Return the [X, Y] coordinate for the center point of the cell that contains the specified text.  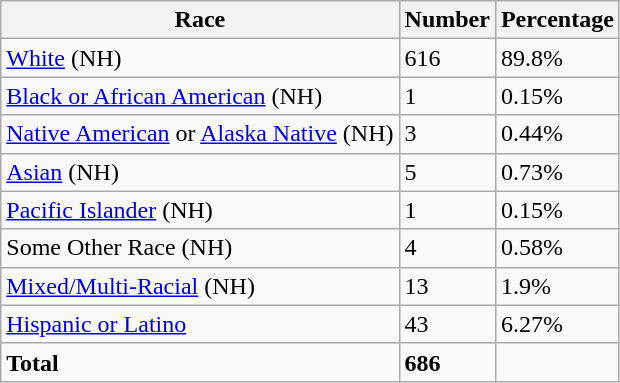
Native American or Alaska Native (NH) [200, 134]
Some Other Race (NH) [200, 248]
686 [447, 362]
Total [200, 362]
Hispanic or Latino [200, 324]
5 [447, 172]
616 [447, 58]
White (NH) [200, 58]
Black or African American (NH) [200, 96]
Percentage [557, 20]
0.44% [557, 134]
13 [447, 286]
Asian (NH) [200, 172]
0.58% [557, 248]
Number [447, 20]
1.9% [557, 286]
43 [447, 324]
Pacific Islander (NH) [200, 210]
4 [447, 248]
3 [447, 134]
0.73% [557, 172]
Race [200, 20]
89.8% [557, 58]
6.27% [557, 324]
Mixed/Multi-Racial (NH) [200, 286]
